Locate the cell with the specified text and output its [x, y] center coordinate. 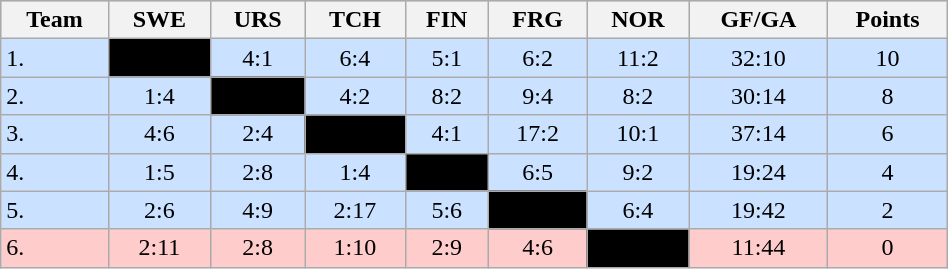
5. [54, 210]
19:24 [758, 172]
FRG [537, 20]
11:2 [638, 58]
1:5 [160, 172]
GF/GA [758, 20]
1. [54, 58]
Points [888, 20]
11:44 [758, 248]
32:10 [758, 58]
4. [54, 172]
6 [888, 134]
6. [54, 248]
8 [888, 96]
3. [54, 134]
NOR [638, 20]
6:2 [537, 58]
4:9 [258, 210]
4 [888, 172]
2 [888, 210]
5:6 [446, 210]
2:9 [446, 248]
6:5 [537, 172]
2:6 [160, 210]
2. [54, 96]
5:1 [446, 58]
TCH [355, 20]
30:14 [758, 96]
37:14 [758, 134]
2:4 [258, 134]
17:2 [537, 134]
SWE [160, 20]
2:17 [355, 210]
10 [888, 58]
19:42 [758, 210]
1:10 [355, 248]
FIN [446, 20]
0 [888, 248]
10:1 [638, 134]
9:4 [537, 96]
URS [258, 20]
4:2 [355, 96]
2:11 [160, 248]
Team [54, 20]
9:2 [638, 172]
